Pinpoint the cell where the given text exists, returning its [x, y] midpoint coordinate. 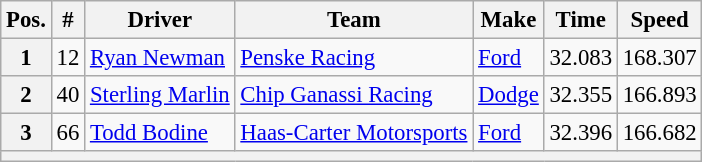
Penske Racing [354, 58]
3 [26, 133]
Chip Ganassi Racing [354, 95]
166.893 [660, 95]
2 [26, 95]
1 [26, 58]
66 [68, 133]
Todd Bodine [160, 133]
Driver [160, 20]
32.396 [580, 133]
Ryan Newman [160, 58]
Team [354, 20]
Make [508, 20]
Time [580, 20]
166.682 [660, 133]
Pos. [26, 20]
12 [68, 58]
# [68, 20]
Speed [660, 20]
Haas-Carter Motorsports [354, 133]
Dodge [508, 95]
32.355 [580, 95]
Sterling Marlin [160, 95]
168.307 [660, 58]
40 [68, 95]
32.083 [580, 58]
